Determine the [X, Y] coordinate at the center of the cell enclosing the given text.  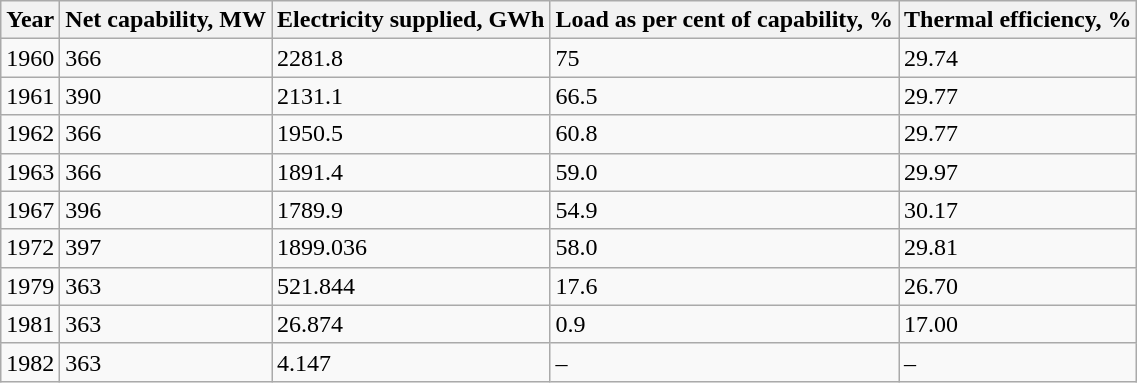
1982 [30, 362]
397 [166, 248]
396 [166, 210]
1950.5 [411, 134]
54.9 [724, 210]
59.0 [724, 172]
17.00 [1018, 324]
30.17 [1018, 210]
1891.4 [411, 172]
521.844 [411, 286]
4.147 [411, 362]
2281.8 [411, 58]
1789.9 [411, 210]
1962 [30, 134]
Load as per cent of capability, % [724, 20]
29.74 [1018, 58]
0.9 [724, 324]
1967 [30, 210]
1963 [30, 172]
26.874 [411, 324]
390 [166, 96]
1972 [30, 248]
58.0 [724, 248]
1960 [30, 58]
66.5 [724, 96]
1981 [30, 324]
29.97 [1018, 172]
60.8 [724, 134]
17.6 [724, 286]
29.81 [1018, 248]
Year [30, 20]
Thermal efficiency, % [1018, 20]
1899.036 [411, 248]
Electricity supplied, GWh [411, 20]
1979 [30, 286]
Net capability, MW [166, 20]
1961 [30, 96]
26.70 [1018, 286]
75 [724, 58]
2131.1 [411, 96]
